From the cell containing the given text, extract its center point as [x, y] coordinate. 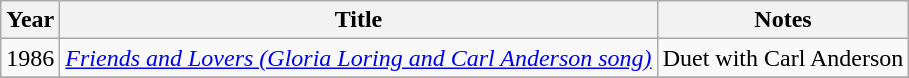
Year [30, 20]
1986 [30, 58]
Notes [783, 20]
Duet with Carl Anderson [783, 58]
Title [358, 20]
Friends and Lovers (Gloria Loring and Carl Anderson song) [358, 58]
